Identify which cell holds the provided text, then report its (X, Y) central coordinate. 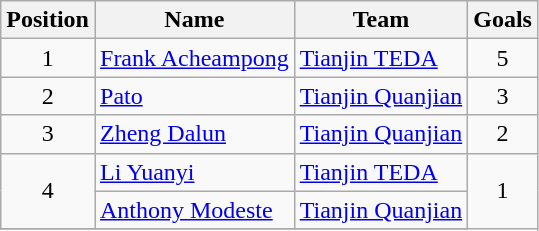
Position (48, 20)
Frank Acheampong (194, 58)
Zheng Dalun (194, 134)
Team (381, 20)
Anthony Modeste (194, 210)
Goals (503, 20)
4 (48, 191)
Name (194, 20)
5 (503, 58)
Pato (194, 96)
Li Yuanyi (194, 172)
